Output the [X, Y] coordinate of the center of the cell containing the given text.  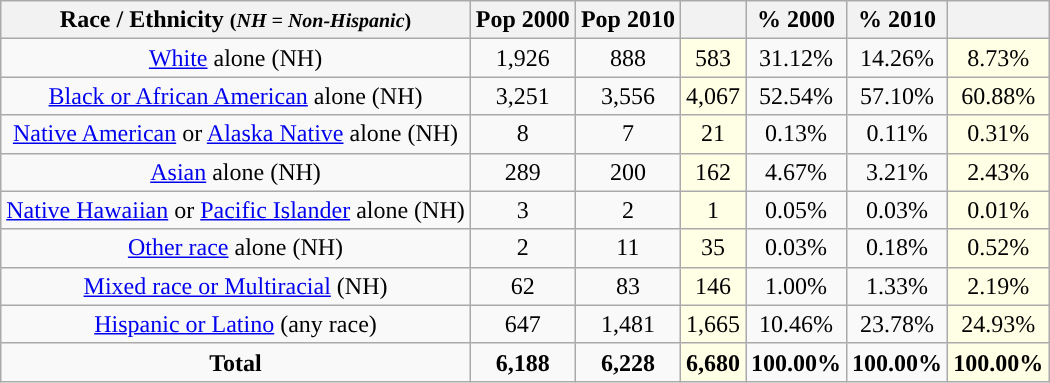
3,556 [628, 96]
Total [236, 362]
1 [712, 210]
31.12% [796, 58]
8.73% [998, 58]
7 [628, 134]
8 [522, 134]
0.13% [796, 134]
60.88% [998, 96]
1,481 [628, 324]
0.52% [998, 248]
% 2010 [898, 20]
0.05% [796, 210]
Black or African American alone (NH) [236, 96]
4,067 [712, 96]
200 [628, 172]
6,228 [628, 362]
2.19% [998, 286]
52.54% [796, 96]
% 2000 [796, 20]
Race / Ethnicity (NH = Non-Hispanic) [236, 20]
11 [628, 248]
888 [628, 58]
23.78% [898, 324]
57.10% [898, 96]
Pop 2010 [628, 20]
14.26% [898, 58]
583 [712, 58]
146 [712, 286]
White alone (NH) [236, 58]
21 [712, 134]
6,188 [522, 362]
1,926 [522, 58]
2.43% [998, 172]
4.67% [796, 172]
0.01% [998, 210]
35 [712, 248]
1,665 [712, 324]
Pop 2000 [522, 20]
3.21% [898, 172]
6,680 [712, 362]
24.93% [998, 324]
Other race alone (NH) [236, 248]
Native American or Alaska Native alone (NH) [236, 134]
Native Hawaiian or Pacific Islander alone (NH) [236, 210]
Hispanic or Latino (any race) [236, 324]
10.46% [796, 324]
0.11% [898, 134]
62 [522, 286]
1.33% [898, 286]
Asian alone (NH) [236, 172]
0.31% [998, 134]
647 [522, 324]
3 [522, 210]
Mixed race or Multiracial (NH) [236, 286]
3,251 [522, 96]
162 [712, 172]
83 [628, 286]
0.18% [898, 248]
1.00% [796, 286]
289 [522, 172]
